Detect which cell encompasses the target text, then output its [X, Y] center coordinate. 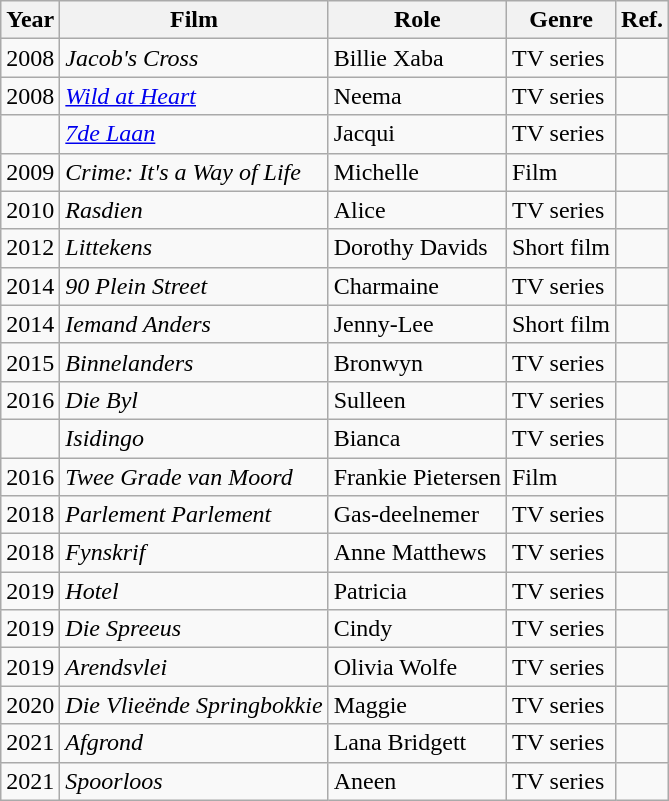
Wild at Heart [194, 96]
Arendsvlei [194, 667]
Jacqui [417, 134]
Parlement Parlement [194, 515]
2010 [30, 210]
Afgrond [194, 743]
Genre [560, 20]
Cindy [417, 629]
Maggie [417, 705]
Spoorloos [194, 781]
Sulleen [417, 400]
2020 [30, 705]
Frankie Pietersen [417, 477]
Littekens [194, 248]
Billie Xaba [417, 58]
Fynskrif [194, 553]
Role [417, 20]
Die Spreeus [194, 629]
Die Vlieënde Springbokkie [194, 705]
Michelle [417, 172]
Jacob's Cross [194, 58]
Alice [417, 210]
Rasdien [194, 210]
Year [30, 20]
Iemand Anders [194, 324]
Isidingo [194, 438]
Bronwyn [417, 362]
90 Plein Street [194, 286]
2012 [30, 248]
2009 [30, 172]
Olivia Wolfe [417, 667]
2015 [30, 362]
Neema [417, 96]
Anne Matthews [417, 553]
Dorothy Davids [417, 248]
Twee Grade van Moord [194, 477]
Ref. [642, 20]
Crime: It's a Way of Life [194, 172]
Aneen [417, 781]
Gas-deelnemer [417, 515]
Lana Bridgett [417, 743]
Hotel [194, 591]
Jenny-Lee [417, 324]
Charmaine [417, 286]
Binnelanders [194, 362]
Patricia [417, 591]
Bianca [417, 438]
7de Laan [194, 134]
Die Byl [194, 400]
